Locate the cell with the specified text and output its [X, Y] center coordinate. 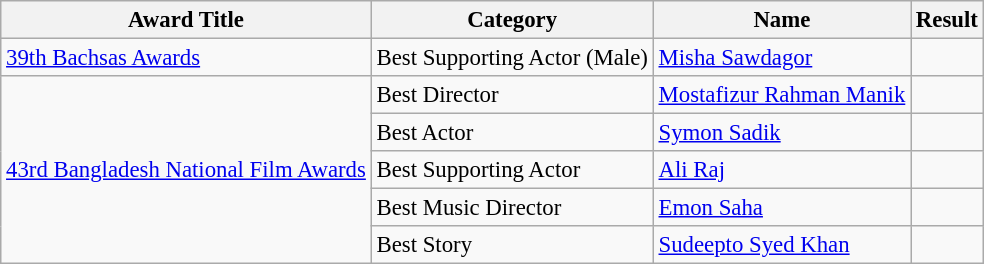
Best Supporting Actor (Male) [512, 58]
Best Supporting Actor [512, 170]
Sudeepto Syed Khan [782, 245]
39th Bachsas Awards [186, 58]
Category [512, 20]
Award Title [186, 20]
Emon Saha [782, 208]
Best Actor [512, 133]
Symon Sadik [782, 133]
Best Story [512, 245]
Result [948, 20]
Ali Raj [782, 170]
Name [782, 20]
Best Director [512, 95]
Misha Sawdagor [782, 58]
Mostafizur Rahman Manik [782, 95]
43rd Bangladesh National Film Awards [186, 170]
Best Music Director [512, 208]
